From the cell containing the given text, extract its center point as [X, Y] coordinate. 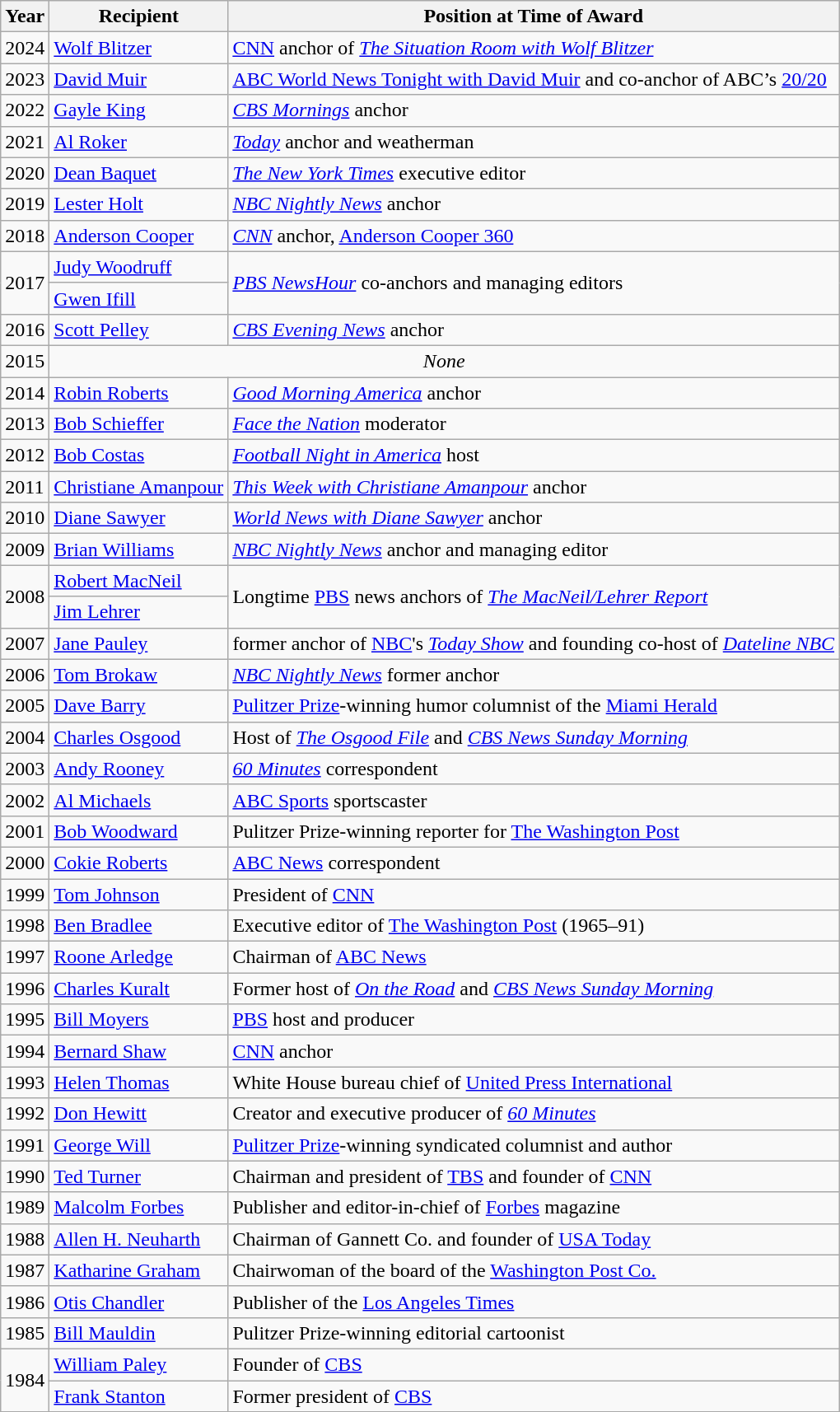
Tom Johnson [138, 894]
Creator and executive producer of 60 Minutes [534, 1114]
Katharine Graham [138, 1270]
Recipient [138, 16]
Ben Bradlee [138, 926]
2005 [25, 706]
CBS Mornings anchor [534, 110]
Don Hewitt [138, 1114]
2015 [25, 361]
David Muir [138, 79]
Christiane Amanpour [138, 487]
Helen Thomas [138, 1082]
1985 [25, 1333]
NBC Nightly News former anchor [534, 675]
2001 [25, 831]
Andy Rooney [138, 769]
1992 [25, 1114]
Longtime PBS news anchors of The MacNeil/Lehrer Report [534, 596]
2010 [25, 518]
1995 [25, 1020]
2011 [25, 487]
CNN anchor, Anderson Cooper 360 [534, 236]
1989 [25, 1208]
Football Night in America host [534, 456]
Publisher of the Los Angeles Times [534, 1302]
President of CNN [534, 894]
2024 [25, 48]
2022 [25, 110]
2006 [25, 675]
60 Minutes correspondent [534, 769]
1996 [25, 989]
Gwen Ifill [138, 298]
Allen H. Neuharth [138, 1239]
2007 [25, 643]
Host of The Osgood File and CBS News Sunday Morning [534, 737]
Chairman of ABC News [534, 957]
Bill Mauldin [138, 1333]
Publisher and editor-in-chief of Forbes magazine [534, 1208]
ABC World News Tonight with David Muir and co-anchor of ABC’s 20/20 [534, 79]
Former host of On the Road and CBS News Sunday Morning [534, 989]
Executive editor of The Washington Post (1965–91) [534, 926]
2000 [25, 863]
2004 [25, 737]
NBC Nightly News anchor and managing editor [534, 549]
CNN anchor [534, 1051]
1993 [25, 1082]
2021 [25, 142]
Charles Osgood [138, 737]
2008 [25, 596]
Good Morning America anchor [534, 393]
Pulitzer Prize-winning reporter for The Washington Post [534, 831]
2019 [25, 204]
ABC News correspondent [534, 863]
CBS Evening News anchor [534, 330]
Al Roker [138, 142]
Al Michaels [138, 800]
Dean Baquet [138, 173]
2018 [25, 236]
Pulitzer Prize-winning humor columnist of the Miami Herald [534, 706]
Face the Nation moderator [534, 424]
2020 [25, 173]
1999 [25, 894]
1987 [25, 1270]
Gayle King [138, 110]
Chairman of Gannett Co. and founder of USA Today [534, 1239]
1986 [25, 1302]
The New York Times executive editor [534, 173]
Diane Sawyer [138, 518]
Founder of CBS [534, 1364]
Bob Costas [138, 456]
Wolf Blitzer [138, 48]
Scott Pelley [138, 330]
Robert MacNeil [138, 581]
Cokie Roberts [138, 863]
Otis Chandler [138, 1302]
2003 [25, 769]
2012 [25, 456]
Jim Lehrer [138, 612]
Bob Schieffer [138, 424]
World News with Diane Sawyer anchor [534, 518]
NBC Nightly News anchor [534, 204]
Charles Kuralt [138, 989]
Former president of CBS [534, 1396]
Bill Moyers [138, 1020]
1988 [25, 1239]
2023 [25, 79]
Pulitzer Prize-winning editorial cartoonist [534, 1333]
Malcolm Forbes [138, 1208]
Judy Woodruff [138, 267]
Bob Woodward [138, 831]
1990 [25, 1176]
ABC Sports sportscaster [534, 800]
1984 [25, 1380]
Position at Time of Award [534, 16]
2013 [25, 424]
Chairwoman of the board of the Washington Post Co. [534, 1270]
1991 [25, 1145]
2009 [25, 549]
Jane Pauley [138, 643]
Tom Brokaw [138, 675]
2002 [25, 800]
2014 [25, 393]
None [445, 361]
2016 [25, 330]
2017 [25, 283]
Roone Arledge [138, 957]
Ted Turner [138, 1176]
Frank Stanton [138, 1396]
White House bureau chief of United Press International [534, 1082]
Brian Williams [138, 549]
William Paley [138, 1364]
Anderson Cooper [138, 236]
former anchor of NBC's Today Show and founding co-host of Dateline NBC [534, 643]
Chairman and president of TBS and founder of CNN [534, 1176]
1997 [25, 957]
Today anchor and weatherman [534, 142]
Robin Roberts [138, 393]
CNN anchor of The Situation Room with Wolf Blitzer [534, 48]
Pulitzer Prize-winning syndicated columnist and author [534, 1145]
PBS NewsHour co-anchors and managing editors [534, 283]
Dave Barry [138, 706]
Lester Holt [138, 204]
1998 [25, 926]
Bernard Shaw [138, 1051]
This Week with Christiane Amanpour anchor [534, 487]
George Will [138, 1145]
PBS host and producer [534, 1020]
Year [25, 16]
1994 [25, 1051]
